Detect which cell encompasses the target text, then output its (x, y) center coordinate. 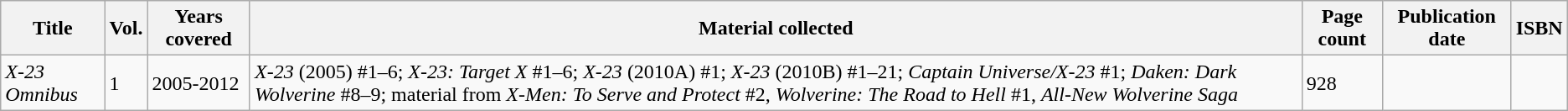
Page count (1342, 29)
X-23 Omnibus (53, 82)
2005-2012 (199, 82)
1 (126, 82)
Publication date (1447, 29)
Material collected (776, 29)
ISBN (1540, 29)
928 (1342, 82)
Title (53, 29)
Years covered (199, 29)
Vol. (126, 29)
